Detect which cell encompasses the target text, then output its (X, Y) center coordinate. 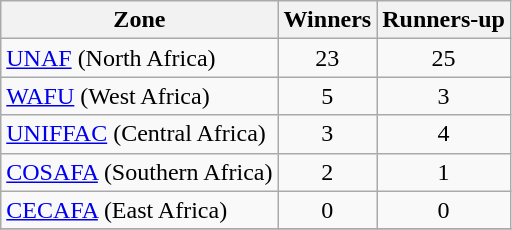
4 (444, 134)
1 (444, 172)
23 (328, 58)
COSAFA (Southern Africa) (140, 172)
WAFU (West Africa) (140, 96)
UNAF (North Africa) (140, 58)
5 (328, 96)
Runners-up (444, 20)
2 (328, 172)
CECAFA (East Africa) (140, 210)
Zone (140, 20)
Winners (328, 20)
25 (444, 58)
UNIFFAC (Central Africa) (140, 134)
